Detect which cell encompasses the target text, then output its (x, y) center coordinate. 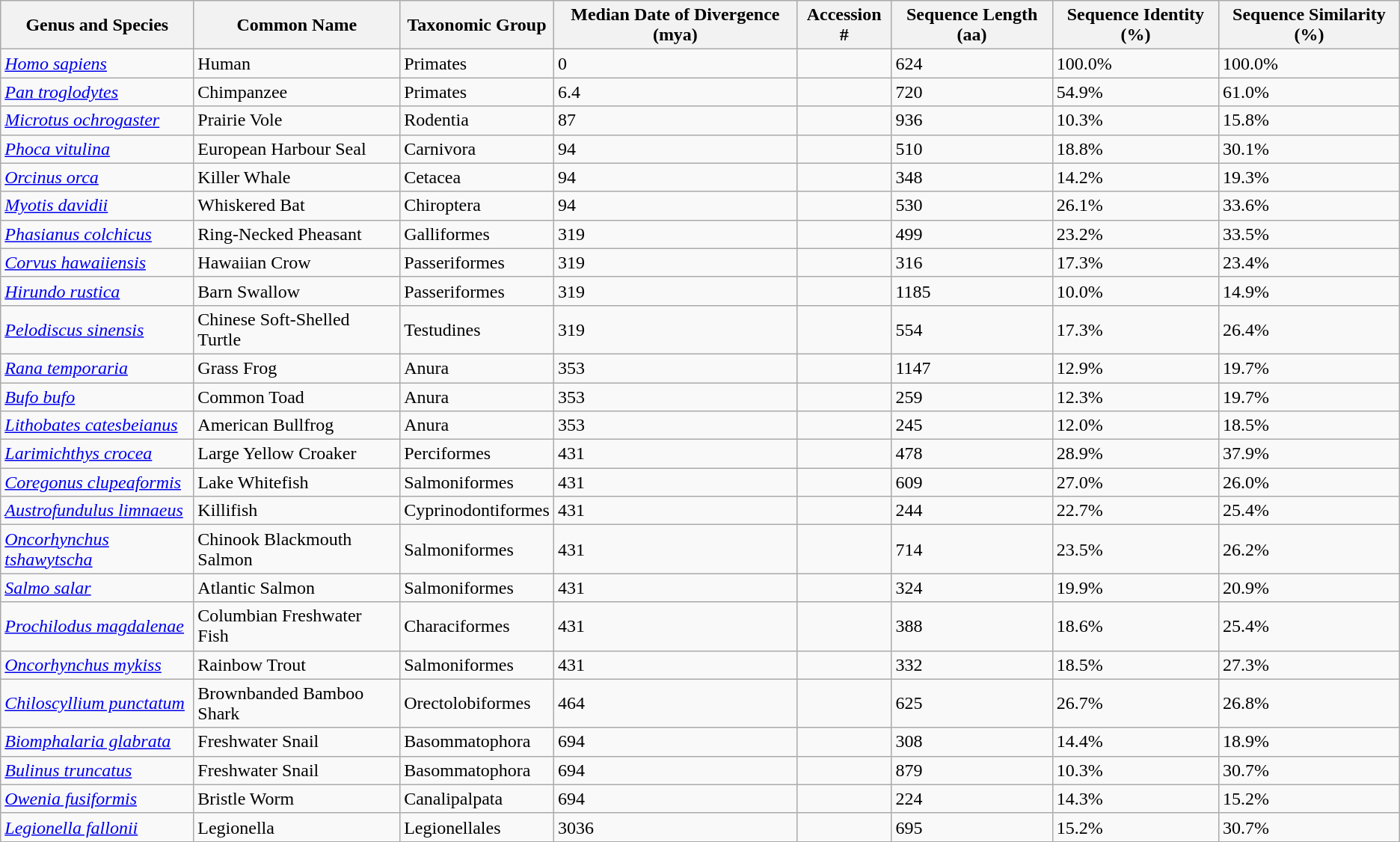
14.9% (1310, 291)
Owenia fusiformis (97, 799)
Chinook Blackmouth Salmon (297, 549)
324 (972, 588)
Common Name (297, 25)
Sequence Identity (%) (1135, 25)
19.3% (1310, 177)
26.4% (1310, 329)
Carnivora (477, 149)
510 (972, 149)
Grass Frog (297, 368)
54.9% (1135, 92)
Accession # (844, 25)
478 (972, 454)
308 (972, 742)
Oncorhynchus mykiss (97, 665)
0 (675, 64)
609 (972, 482)
Characiformes (477, 627)
Large Yellow Croaker (297, 454)
23.2% (1135, 234)
23.5% (1135, 549)
Cyprinodontiformes (477, 511)
14.3% (1135, 799)
15.8% (1310, 120)
28.9% (1135, 454)
554 (972, 329)
Common Toad (297, 397)
Biomphalaria glabrata (97, 742)
Median Date of Divergence (mya) (675, 25)
Legionella (297, 827)
14.4% (1135, 742)
Hawaiian Crow (297, 262)
Genus and Species (97, 25)
Bristle Worm (297, 799)
Atlantic Salmon (297, 588)
Oncorhynchus tshawytscha (97, 549)
Brownbanded Bamboo Shark (297, 703)
12.3% (1135, 397)
720 (972, 92)
Galliformes (477, 234)
Legionellales (477, 827)
12.0% (1135, 425)
Orcinus orca (97, 177)
Bulinus truncatus (97, 770)
879 (972, 770)
27.0% (1135, 482)
1147 (972, 368)
Sequence Similarity (%) (1310, 25)
Sequence Length (aa) (972, 25)
530 (972, 206)
695 (972, 827)
Taxonomic Group (477, 25)
Rainbow Trout (297, 665)
Killifish (297, 511)
499 (972, 234)
Chiloscyllium punctatum (97, 703)
30.1% (1310, 149)
Microtus ochrogaster (97, 120)
464 (675, 703)
Salmo salar (97, 588)
61.0% (1310, 92)
26.2% (1310, 549)
26.8% (1310, 703)
Coregonus clupeaformis (97, 482)
388 (972, 627)
Bufo bufo (97, 397)
Chinese Soft-Shelled Turtle (297, 329)
American Bullfrog (297, 425)
Larimichthys crocea (97, 454)
Killer Whale (297, 177)
37.9% (1310, 454)
Barn Swallow (297, 291)
Prairie Vole (297, 120)
Cetacea (477, 177)
27.3% (1310, 665)
Orectolobiformes (477, 703)
26.1% (1135, 206)
12.9% (1135, 368)
244 (972, 511)
14.2% (1135, 177)
22.7% (1135, 511)
Hirundo rustica (97, 291)
332 (972, 665)
348 (972, 177)
Human (297, 64)
European Harbour Seal (297, 149)
19.9% (1135, 588)
Chimpanzee (297, 92)
224 (972, 799)
Phasianus colchicus (97, 234)
33.6% (1310, 206)
936 (972, 120)
1185 (972, 291)
259 (972, 397)
Canalipalpata (477, 799)
Myotis davidii (97, 206)
Legionella fallonii (97, 827)
87 (675, 120)
26.7% (1135, 703)
20.9% (1310, 588)
18.9% (1310, 742)
10.0% (1135, 291)
Pan troglodytes (97, 92)
Chiroptera (477, 206)
Corvus hawaiiensis (97, 262)
26.0% (1310, 482)
18.6% (1135, 627)
Prochilodus magdalenae (97, 627)
6.4 (675, 92)
Lithobates catesbeianus (97, 425)
Perciformes (477, 454)
23.4% (1310, 262)
624 (972, 64)
245 (972, 425)
714 (972, 549)
Austrofundulus limnaeus (97, 511)
316 (972, 262)
Columbian Freshwater Fish (297, 627)
Rodentia (477, 120)
Homo sapiens (97, 64)
Lake Whitefish (297, 482)
Phoca vitulina (97, 149)
625 (972, 703)
Whiskered Bat (297, 206)
Rana temporaria (97, 368)
Testudines (477, 329)
33.5% (1310, 234)
Ring-Necked Pheasant (297, 234)
3036 (675, 827)
18.8% (1135, 149)
Pelodiscus sinensis (97, 329)
